For the text-containing cell, return its midpoint in [X, Y] coordinate format. 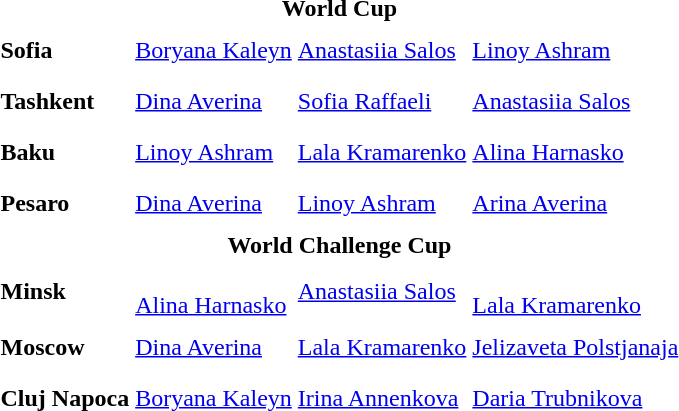
Alina Harnasko [214, 292]
Sofia Raffaeli [382, 101]
Boryana Kaleyn [214, 50]
